Return the [x, y] coordinate for the center point of the cell that contains the specified text.  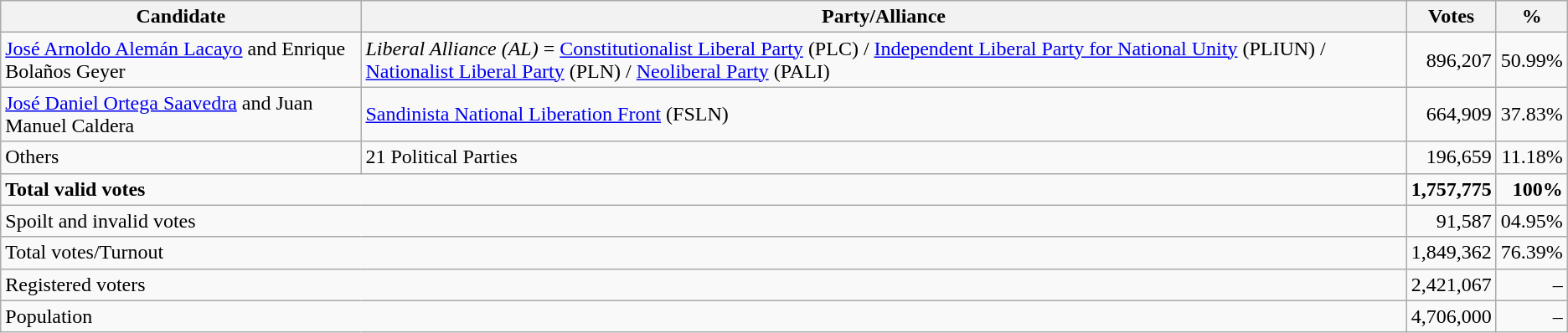
11.18% [1531, 157]
Total valid votes [704, 189]
Sandinista National Liberation Front (FSLN) [884, 114]
196,659 [1451, 157]
896,207 [1451, 60]
José Arnoldo Alemán Lacayo and Enrique Bolaños Geyer [181, 60]
Candidate [181, 17]
1,757,775 [1451, 189]
Population [704, 316]
% [1531, 17]
2,421,067 [1451, 284]
664,909 [1451, 114]
Registered voters [704, 284]
50.99% [1531, 60]
1,849,362 [1451, 253]
100% [1531, 189]
Others [181, 157]
91,587 [1451, 221]
21 Political Parties [884, 157]
37.83% [1531, 114]
Spoilt and invalid votes [704, 221]
4,706,000 [1451, 316]
José Daniel Ortega Saavedra and Juan Manuel Caldera [181, 114]
Votes [1451, 17]
76.39% [1531, 253]
Total votes/Turnout [704, 253]
04.95% [1531, 221]
Party/Alliance [884, 17]
